For the text-containing cell, return its midpoint in (x, y) coordinate format. 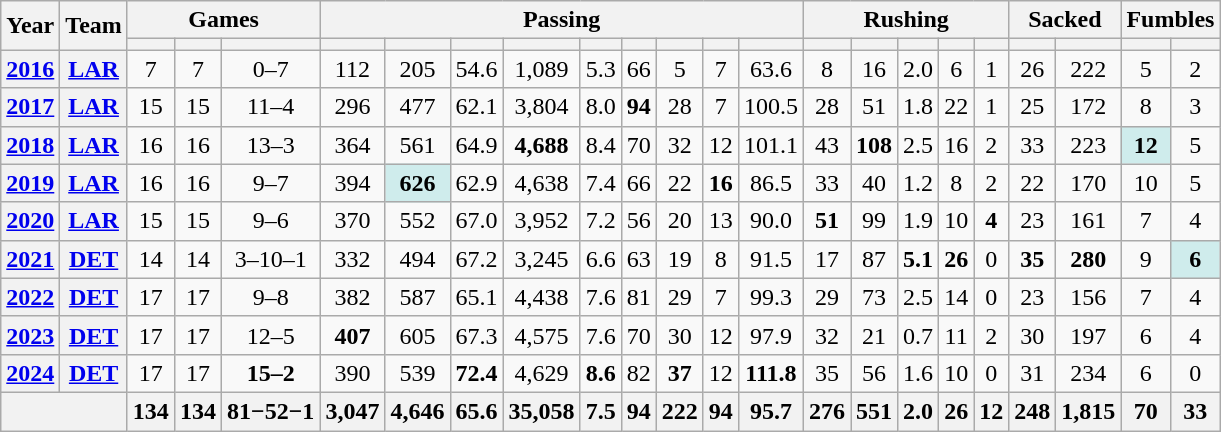
477 (418, 107)
276 (826, 411)
13–3 (270, 145)
63 (638, 259)
73 (874, 297)
8.0 (600, 107)
62.9 (476, 183)
95.7 (770, 411)
1,815 (1088, 411)
20 (680, 221)
407 (352, 335)
390 (352, 373)
605 (418, 335)
4,638 (542, 183)
9–8 (270, 297)
494 (418, 259)
9–6 (270, 221)
170 (1088, 183)
2016 (30, 69)
248 (1032, 411)
81 (638, 297)
2022 (30, 297)
101.1 (770, 145)
Year (30, 26)
9 (1146, 259)
99.3 (770, 297)
63.6 (770, 69)
Team (94, 26)
67.2 (476, 259)
67.3 (476, 335)
370 (352, 221)
Passing (562, 20)
2021 (30, 259)
296 (352, 107)
35,058 (542, 411)
87 (874, 259)
25 (1032, 107)
19 (680, 259)
2023 (30, 335)
91.5 (770, 259)
9–7 (270, 183)
5.3 (600, 69)
111.8 (770, 373)
72.4 (476, 373)
1.6 (918, 373)
100.5 (770, 107)
Sacked (1065, 20)
1.8 (918, 107)
2019 (30, 183)
364 (352, 145)
40 (874, 183)
1.2 (918, 183)
108 (874, 145)
382 (352, 297)
13 (720, 221)
4,646 (418, 411)
62.1 (476, 107)
65.6 (476, 411)
8.4 (600, 145)
6.6 (600, 259)
2020 (30, 221)
1.9 (918, 221)
551 (874, 411)
21 (874, 335)
161 (1088, 221)
Fumbles (1170, 20)
234 (1088, 373)
86.5 (770, 183)
112 (352, 69)
172 (1088, 107)
626 (418, 183)
4,575 (542, 335)
3–10–1 (270, 259)
4,629 (542, 373)
82 (638, 373)
280 (1088, 259)
552 (418, 221)
11–4 (270, 107)
37 (680, 373)
587 (418, 297)
11 (956, 335)
2018 (30, 145)
0.7 (918, 335)
4,688 (542, 145)
5.1 (918, 259)
3,245 (542, 259)
2024 (30, 373)
67.0 (476, 221)
394 (352, 183)
81−52−1 (270, 411)
332 (352, 259)
1,089 (542, 69)
97.9 (770, 335)
223 (1088, 145)
7.5 (600, 411)
15–2 (270, 373)
65.1 (476, 297)
561 (418, 145)
7.4 (600, 183)
Rushing (906, 20)
156 (1088, 297)
31 (1032, 373)
64.9 (476, 145)
7.2 (600, 221)
539 (418, 373)
99 (874, 221)
12–5 (270, 335)
Games (224, 20)
43 (826, 145)
2017 (30, 107)
3,047 (352, 411)
54.6 (476, 69)
197 (1088, 335)
3,952 (542, 221)
4,438 (542, 297)
0–7 (270, 69)
8.6 (600, 373)
205 (418, 69)
3 (1195, 107)
90.0 (770, 221)
3,804 (542, 107)
